Detect which cell encompasses the target text, then output its (x, y) center coordinate. 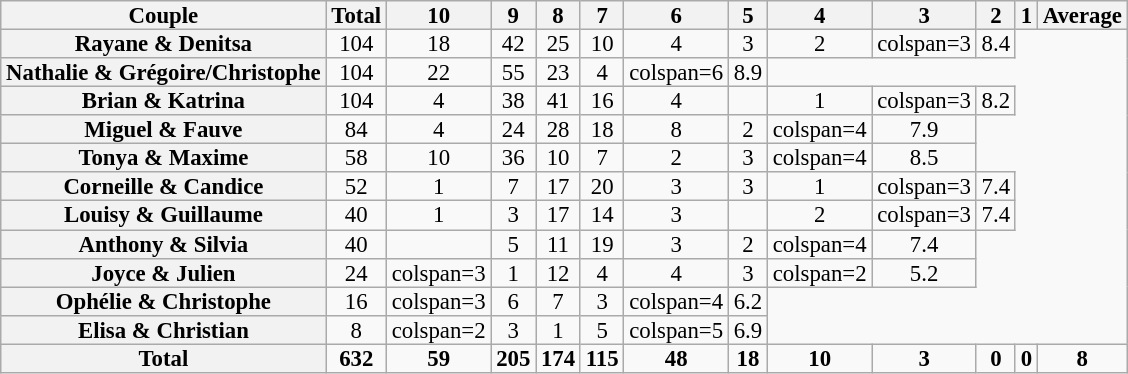
59 (438, 358)
Joyce & Julien (164, 272)
11 (558, 244)
Louisy & Guillaume (164, 216)
25 (558, 44)
19 (602, 244)
14 (602, 216)
6.9 (748, 330)
Couple (164, 16)
Corneille & Candice (164, 186)
7.9 (924, 130)
48 (676, 358)
Nathalie & Grégoire/Christophe (164, 72)
36 (514, 158)
Rayane & Denitsa (164, 44)
Miguel & Fauve (164, 130)
28 (558, 130)
205 (514, 358)
Brian & Katrina (164, 102)
8.9 (748, 72)
5.2 (924, 272)
58 (356, 158)
Ophélie & Christophe (164, 302)
8.5 (924, 158)
12 (558, 272)
8.2 (996, 102)
colspan=5 (676, 330)
Tonya & Maxime (164, 158)
9 (514, 16)
Average (1082, 16)
23 (558, 72)
174 (558, 358)
colspan=6 (676, 72)
38 (514, 102)
632 (356, 358)
55 (514, 72)
Anthony & Silvia (164, 244)
84 (356, 130)
52 (356, 186)
41 (558, 102)
115 (602, 358)
20 (602, 186)
8.4 (996, 44)
Elisa & Christian (164, 330)
22 (438, 72)
42 (514, 44)
6.2 (748, 302)
